For the text-containing cell, return its midpoint in [x, y] coordinate format. 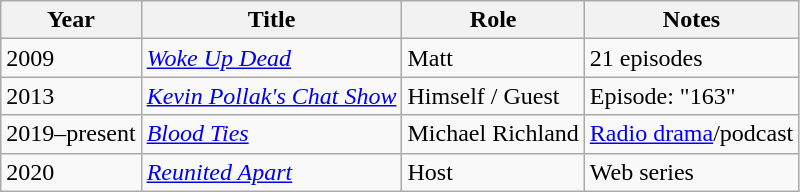
2020 [71, 172]
Year [71, 20]
Host [493, 172]
21 episodes [691, 58]
Woke Up Dead [272, 58]
Matt [493, 58]
Notes [691, 20]
Blood Ties [272, 134]
Reunited Apart [272, 172]
Web series [691, 172]
Episode: "163" [691, 96]
2013 [71, 96]
Himself / Guest [493, 96]
Role [493, 20]
Radio drama/podcast [691, 134]
Title [272, 20]
2019–present [71, 134]
Kevin Pollak's Chat Show [272, 96]
2009 [71, 58]
Michael Richland [493, 134]
